For the text-containing cell, return its midpoint in (x, y) coordinate format. 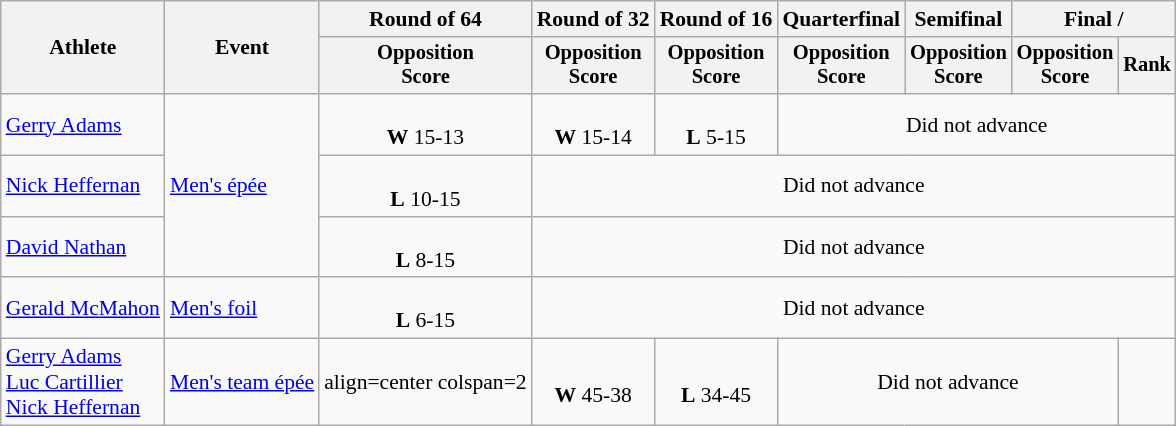
W 45-38 (594, 382)
Round of 64 (425, 19)
Round of 32 (594, 19)
Round of 16 (716, 19)
L 8-15 (425, 248)
Event (242, 48)
Final / (1094, 19)
Gerry Adams (83, 124)
Quarterfinal (841, 19)
L 34-45 (716, 382)
Athlete (83, 48)
Men's épée (242, 186)
Rank (1147, 66)
Gerry Adams Luc Cartillier Nick Heffernan (83, 382)
Semifinal (958, 19)
align=center colspan=2 (425, 382)
W 15-13 (425, 124)
W 15-14 (594, 124)
Gerald McMahon (83, 308)
David Nathan (83, 248)
Men's foil (242, 308)
L 6-15 (425, 308)
L 10-15 (425, 186)
Nick Heffernan (83, 186)
Men's team épée (242, 382)
L 5-15 (716, 124)
